Return [x, y] of the center of cell containing provided text 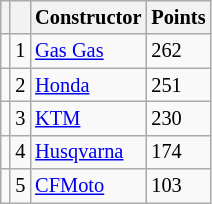
103 [178, 186]
Gas Gas [88, 51]
5 [20, 186]
230 [178, 118]
2 [20, 85]
CFMoto [88, 186]
262 [178, 51]
KTM [88, 118]
Husqvarna [88, 152]
3 [20, 118]
4 [20, 152]
251 [178, 85]
Points [178, 17]
1 [20, 51]
Constructor [88, 17]
Honda [88, 85]
174 [178, 152]
